Locate the cell with the specified text and output its [X, Y] center coordinate. 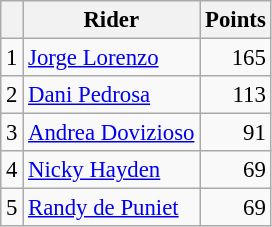
Rider [112, 20]
Nicky Hayden [112, 170]
4 [12, 170]
165 [236, 58]
91 [236, 133]
Randy de Puniet [112, 208]
Andrea Dovizioso [112, 133]
1 [12, 58]
3 [12, 133]
Points [236, 20]
5 [12, 208]
Jorge Lorenzo [112, 58]
113 [236, 95]
Dani Pedrosa [112, 95]
2 [12, 95]
